Determine the (x, y) coordinate at the center of the cell enclosing the given text.  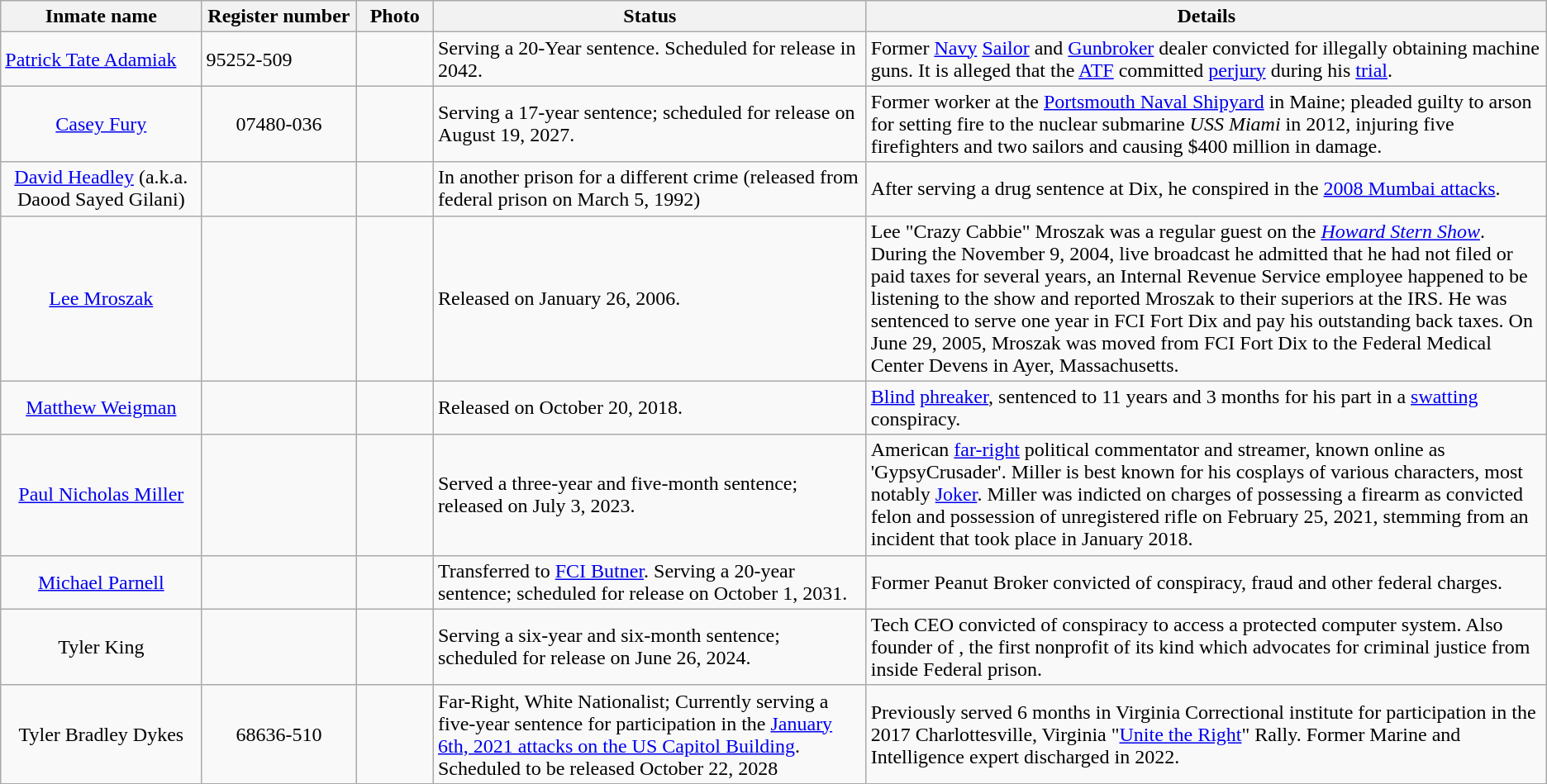
68636-510 (279, 734)
Inmate name (101, 17)
Tyler King (101, 647)
Status (650, 17)
07480-036 (279, 124)
Michael Parnell (101, 582)
Released on October 20, 2018. (650, 408)
Paul Nicholas Miller (101, 495)
95252-509 (279, 59)
Details (1207, 17)
In another prison for a different crime (released from federal prison on March 5, 1992) (650, 188)
Served a three-year and five-month sentence; released on July 3, 2023. (650, 495)
Lee Mroszak (101, 298)
Released on January 26, 2006. (650, 298)
Casey Fury (101, 124)
Former Peanut Broker convicted of conspiracy, fraud and other federal charges. (1207, 582)
Tyler Bradley Dykes (101, 734)
Matthew Weigman (101, 408)
Photo (395, 17)
Serving a 17-year sentence; scheduled for release on August 19, 2027. (650, 124)
Transferred to FCI Butner. Serving a 20-year sentence; scheduled for release on October 1, 2031. (650, 582)
Patrick Tate Adamiak (101, 59)
Serving a six-year and six-month sentence; scheduled for release on June 26, 2024. (650, 647)
After serving a drug sentence at Dix, he conspired in the 2008 Mumbai attacks. (1207, 188)
David Headley (a.k.a. Daood Sayed Gilani) (101, 188)
Blind phreaker, sentenced to 11 years and 3 months for his part in a swatting conspiracy. (1207, 408)
Register number (279, 17)
Serving a 20-Year sentence. Scheduled for release in 2042. (650, 59)
